Scan for the cell matching the given text and deliver its (x, y) coordinate at center. 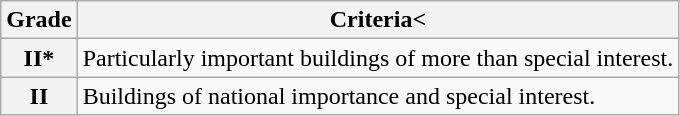
Grade (39, 20)
II (39, 96)
II* (39, 58)
Particularly important buildings of more than special interest. (378, 58)
Criteria< (378, 20)
Buildings of national importance and special interest. (378, 96)
